Locate the cell with the specified text and output its (X, Y) center coordinate. 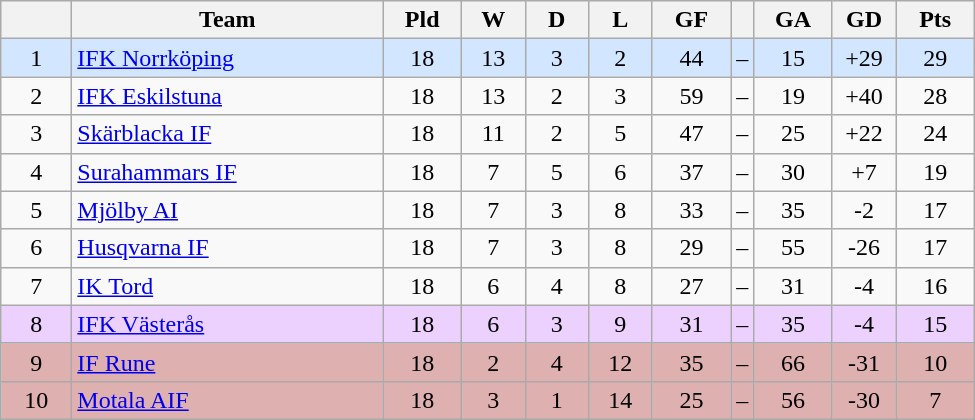
IK Tord (228, 286)
D (557, 20)
59 (692, 96)
Mjölby AI (228, 210)
Skärblacka IF (228, 134)
Husqvarna IF (228, 248)
28 (936, 96)
55 (794, 248)
Pld (422, 20)
-31 (864, 362)
12 (621, 362)
33 (692, 210)
14 (621, 400)
30 (794, 172)
+29 (864, 58)
GD (864, 20)
Surahammars IF (228, 172)
66 (794, 362)
IFK Norrköping (228, 58)
+40 (864, 96)
GF (692, 20)
IFK Eskilstuna (228, 96)
44 (692, 58)
27 (692, 286)
Pts (936, 20)
11 (493, 134)
-26 (864, 248)
47 (692, 134)
+22 (864, 134)
-2 (864, 210)
24 (936, 134)
Motala AIF (228, 400)
16 (936, 286)
-30 (864, 400)
+7 (864, 172)
IF Rune (228, 362)
W (493, 20)
Team (228, 20)
L (621, 20)
IFK Västerås (228, 324)
56 (794, 400)
GA (794, 20)
37 (692, 172)
